Return the [X, Y] coordinate for the center point of the cell that contains the specified text.  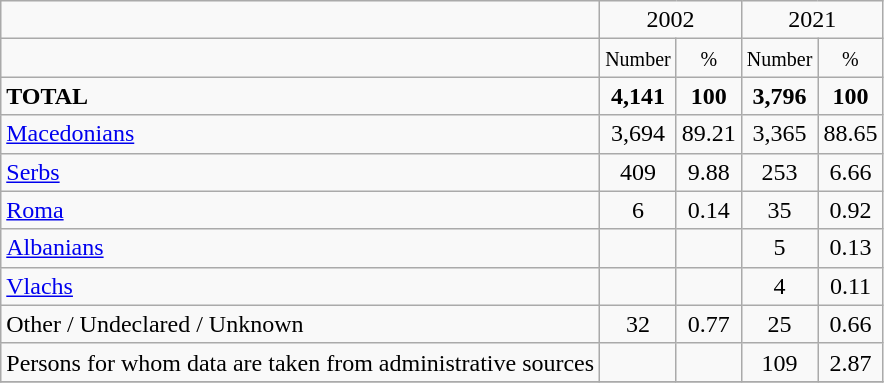
253 [780, 172]
0.77 [708, 324]
2021 [812, 20]
0.11 [850, 286]
0.14 [708, 210]
109 [780, 362]
2.87 [850, 362]
Macedonians [300, 134]
3,694 [638, 134]
6 [638, 210]
2002 [671, 20]
TOTAL [300, 96]
Serbs [300, 172]
Vlachs [300, 286]
6.66 [850, 172]
35 [780, 210]
Persons for whom data are taken from administrative sources [300, 362]
0.13 [850, 248]
409 [638, 172]
88.65 [850, 134]
4 [780, 286]
32 [638, 324]
0.92 [850, 210]
Albanians [300, 248]
3,796 [780, 96]
Other / Undeclared / Unknown [300, 324]
0.66 [850, 324]
5 [780, 248]
89.21 [708, 134]
4,141 [638, 96]
9.88 [708, 172]
3,365 [780, 134]
Roma [300, 210]
25 [780, 324]
